Return the (X, Y) coordinate for the center point of the cell that contains the specified text.  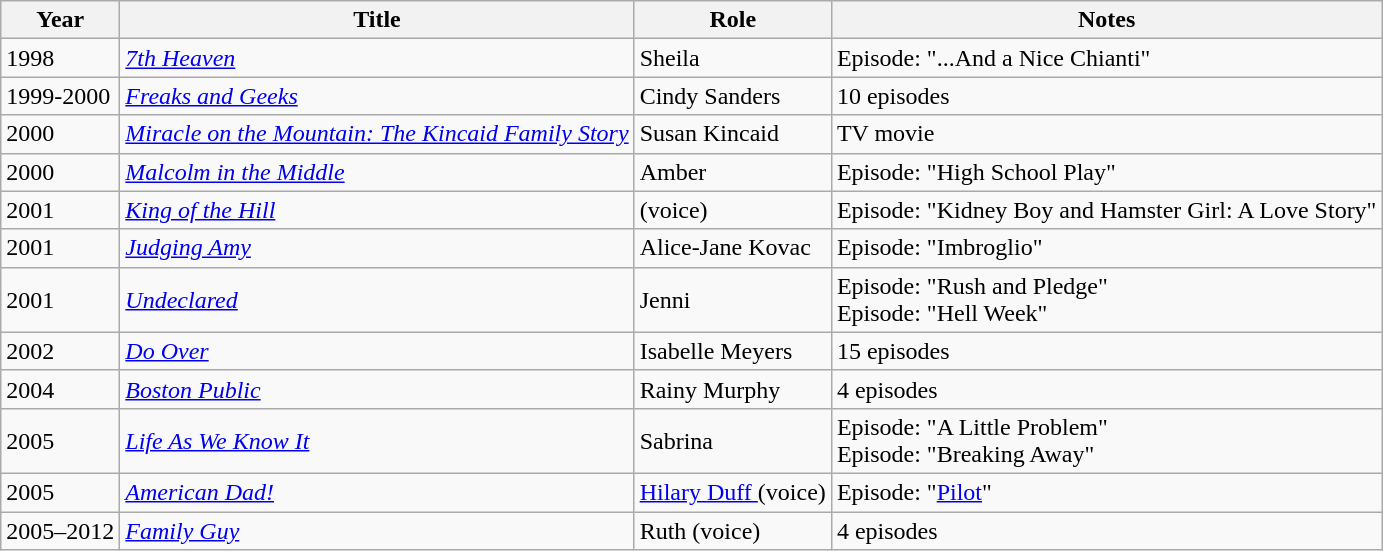
15 episodes (1106, 351)
Role (732, 20)
Do Over (377, 351)
Susan Kincaid (732, 134)
Year (60, 20)
7th Heaven (377, 58)
Miracle on the Mountain: The Kincaid Family Story (377, 134)
King of the Hill (377, 210)
Ruth (voice) (732, 531)
Episode: "Kidney Boy and Hamster Girl: A Love Story" (1106, 210)
1998 (60, 58)
1999-2000 (60, 96)
Cindy Sanders (732, 96)
Family Guy (377, 531)
Malcolm in the Middle (377, 172)
(voice) (732, 210)
Episode: "Rush and Pledge"Episode: "Hell Week" (1106, 300)
Rainy Murphy (732, 389)
Episode: "High School Play" (1106, 172)
Episode: "A Little Problem"Episode: "Breaking Away" (1106, 440)
Hilary Duff (voice) (732, 492)
Episode: "Imbroglio" (1106, 248)
American Dad! (377, 492)
TV movie (1106, 134)
Episode: "Pilot" (1106, 492)
Life As We Know It (377, 440)
2004 (60, 389)
2005–2012 (60, 531)
Amber (732, 172)
10 episodes (1106, 96)
Title (377, 20)
Undeclared (377, 300)
Boston Public (377, 389)
Episode: "...And a Nice Chianti" (1106, 58)
Isabelle Meyers (732, 351)
Alice-Jane Kovac (732, 248)
Sheila (732, 58)
Notes (1106, 20)
Sabrina (732, 440)
Jenni (732, 300)
Judging Amy (377, 248)
Freaks and Geeks (377, 96)
2002 (60, 351)
